Return [x, y] of the center of cell containing provided text 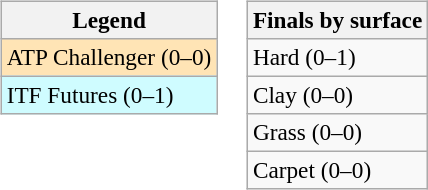
Finals by surface [337, 20]
Clay (0–0) [337, 95]
ATP Challenger (0–0) [108, 57]
Grass (0–0) [337, 133]
Legend [108, 20]
ITF Futures (0–1) [108, 95]
Hard (0–1) [337, 57]
Carpet (0–0) [337, 171]
